Provide the (x, y) coordinate of the cell's center where the given text is located.  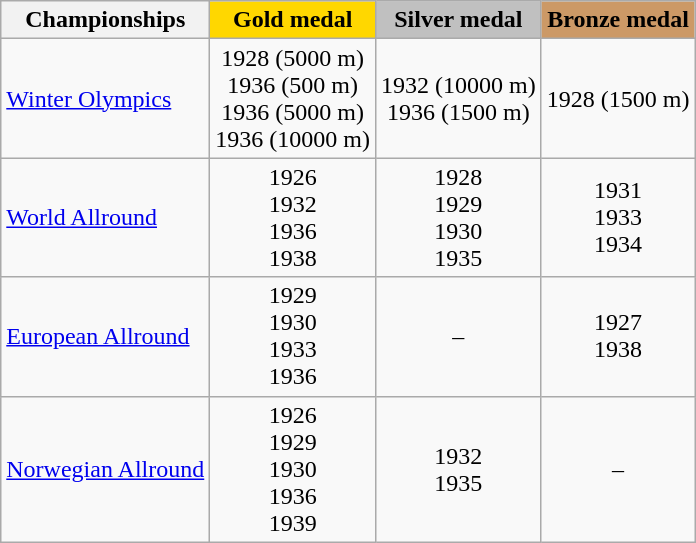
Silver medal (459, 20)
European Allround (106, 336)
1926 1932 1936 1938 (293, 218)
1928 1929 1930 1935 (459, 218)
1928 (1500 m) (618, 98)
1929 1930 1933 1936 (293, 336)
1931 1933 1934 (618, 218)
Championships (106, 20)
Bronze medal (618, 20)
1927 1938 (618, 336)
World Allround (106, 218)
1926 1929 1930 1936 1939 (293, 469)
1932 1935 (459, 469)
1928 (5000 m) 1936 (500 m) 1936 (5000 m) 1936 (10000 m) (293, 98)
Gold medal (293, 20)
Norwegian Allround (106, 469)
Winter Olympics (106, 98)
1932 (10000 m) 1936 (1500 m) (459, 98)
